Detect which cell encompasses the target text, then output its (X, Y) center coordinate. 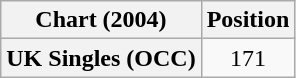
UK Singles (OCC) (101, 58)
Position (248, 20)
Chart (2004) (101, 20)
171 (248, 58)
